Determine the [x, y] coordinate at the center of the cell enclosing the given text.  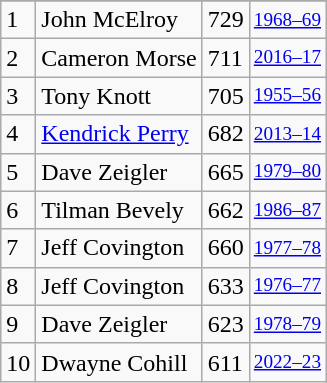
Dwayne Cohill [119, 362]
Tony Knott [119, 96]
Kendrick Perry [119, 134]
2022–23 [287, 362]
1976–77 [287, 286]
1978–79 [287, 324]
3 [18, 96]
7 [18, 248]
2013–14 [287, 134]
2016–17 [287, 58]
10 [18, 362]
1977–78 [287, 248]
Tilman Bevely [119, 210]
633 [226, 286]
662 [226, 210]
John McElroy [119, 20]
711 [226, 58]
1979–80 [287, 172]
1 [18, 20]
1986–87 [287, 210]
4 [18, 134]
729 [226, 20]
6 [18, 210]
623 [226, 324]
8 [18, 286]
682 [226, 134]
660 [226, 248]
705 [226, 96]
1955–56 [287, 96]
2 [18, 58]
5 [18, 172]
665 [226, 172]
611 [226, 362]
1968–69 [287, 20]
9 [18, 324]
Cameron Morse [119, 58]
